Capture the cell that displays the provided text and extract its [x, y] central coordinate. 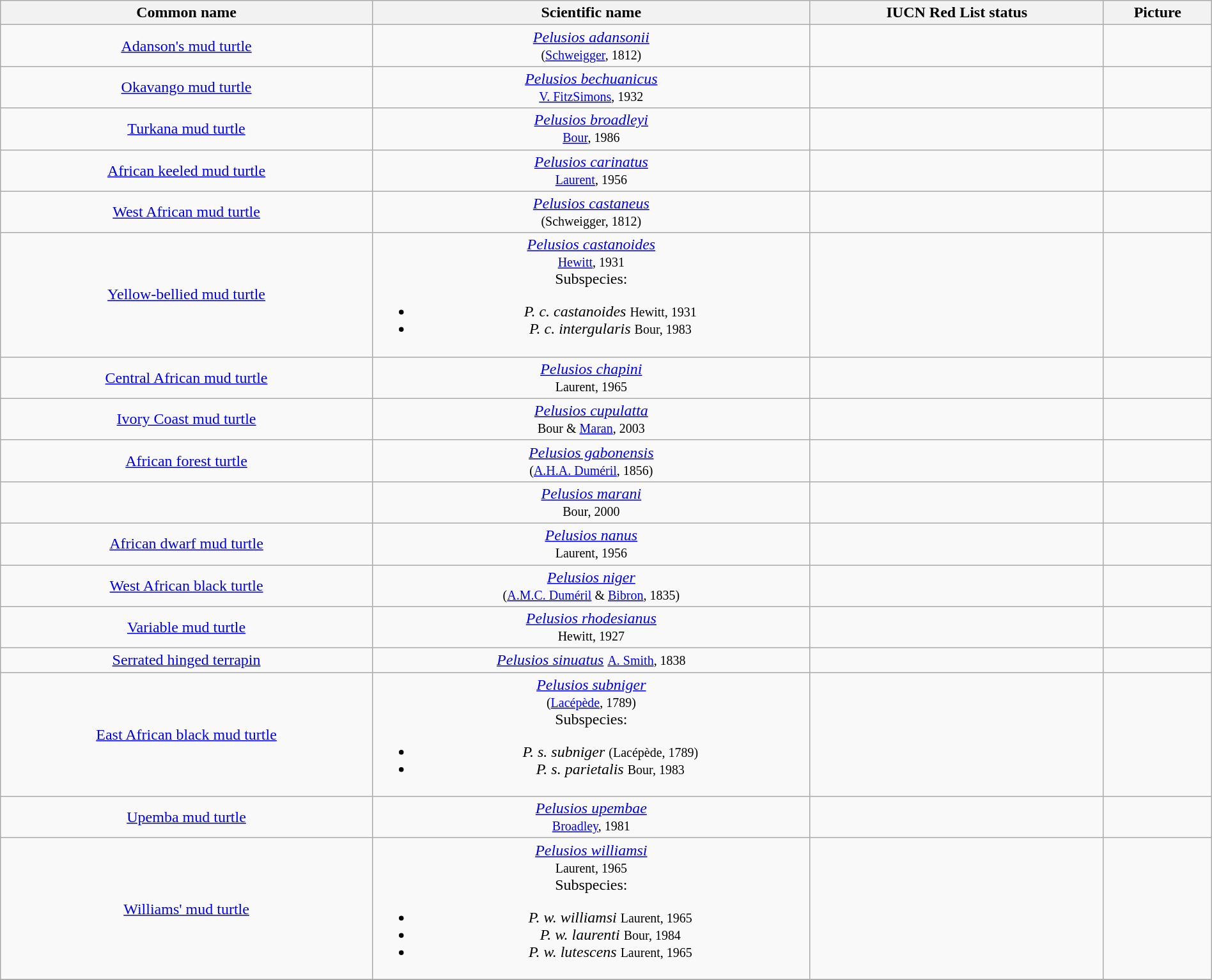
East African black mud turtle [187, 735]
Pelusios castaneus(Schweigger, 1812) [591, 212]
Central African mud turtle [187, 377]
Pelusios williamsiLaurent, 1965Subspecies:P. w. williamsi Laurent, 1965P. w. laurenti Bour, 1984P. w. lutescens Laurent, 1965 [591, 909]
African keeled mud turtle [187, 170]
Pelusios bechuanicusV. FitzSimons, 1932 [591, 87]
Pelusios broadleyiBour, 1986 [591, 129]
Pelusios castanoidesHewitt, 1931Subspecies:P. c. castanoides Hewitt, 1931P. c. intergularis Bour, 1983 [591, 295]
Pelusios nanusLaurent, 1956 [591, 543]
Scientific name [591, 13]
Pelusios gabonensis(A.H.A. Duméril, 1856) [591, 460]
African forest turtle [187, 460]
Turkana mud turtle [187, 129]
Yellow-bellied mud turtle [187, 295]
Adanson's mud turtle [187, 46]
Pelusios chapiniLaurent, 1965 [591, 377]
Pelusios niger(A.M.C. Duméril & Bibron, 1835) [591, 586]
African dwarf mud turtle [187, 543]
Pelusios rhodesianusHewitt, 1927 [591, 628]
Picture [1157, 13]
Pelusios adansonii(Schweigger, 1812) [591, 46]
Pelusios carinatusLaurent, 1956 [591, 170]
Upemba mud turtle [187, 817]
Variable mud turtle [187, 628]
IUCN Red List status [956, 13]
Common name [187, 13]
Pelusios maraniBour, 2000 [591, 502]
Williams' mud turtle [187, 909]
Serrated hinged terrapin [187, 660]
Ivory Coast mud turtle [187, 419]
Pelusios sinuatus A. Smith, 1838 [591, 660]
Pelusios cupulatta Bour & Maran, 2003 [591, 419]
Okavango mud turtle [187, 87]
West African black turtle [187, 586]
West African mud turtle [187, 212]
Pelusios upembae Broadley, 1981 [591, 817]
Pelusios subniger(Lacépède, 1789)Subspecies:P. s. subniger (Lacépède, 1789)P. s. parietalis Bour, 1983 [591, 735]
